Identify which cell holds the provided text, then report its (X, Y) central coordinate. 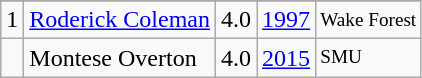
Roderick Coleman (120, 20)
2015 (286, 58)
Wake Forest (368, 20)
SMU (368, 58)
1 (12, 20)
1997 (286, 20)
Montese Overton (120, 58)
